Find where the given text appears and provide that cell's center as (X, Y) coordinate. 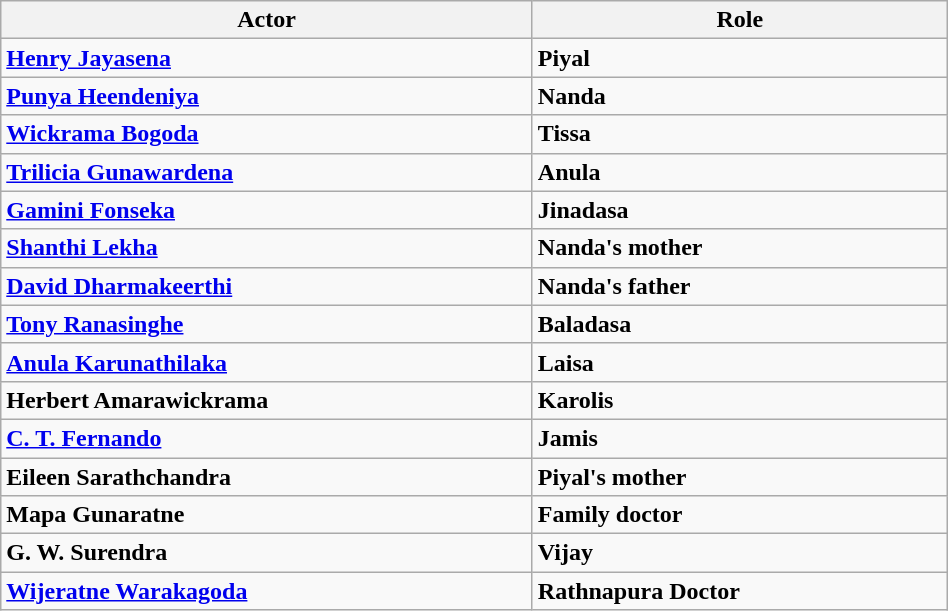
Wijeratne Warakagoda (267, 591)
Jinadasa (740, 210)
C. T. Fernando (267, 438)
Trilicia Gunawardena (267, 172)
Herbert Amarawickrama (267, 400)
Anula (740, 172)
Nanda's father (740, 286)
G. W. Surendra (267, 553)
Shanthi Lekha (267, 248)
Punya Heendeniya (267, 96)
Mapa Gunaratne (267, 515)
Nanda (740, 96)
David Dharmakeerthi (267, 286)
Henry Jayasena (267, 58)
Jamis (740, 438)
Tissa (740, 134)
Laisa (740, 362)
Rathnapura Doctor (740, 591)
Role (740, 20)
Tony Ranasinghe (267, 324)
Piyal (740, 58)
Family doctor (740, 515)
Gamini Fonseka (267, 210)
Actor (267, 20)
Piyal's mother (740, 477)
Eileen Sarathchandra (267, 477)
Nanda's mother (740, 248)
Karolis (740, 400)
Wickrama Bogoda (267, 134)
Vijay (740, 553)
Baladasa (740, 324)
Anula Karunathilaka (267, 362)
